From the cell containing the given text, extract its center point as (X, Y) coordinate. 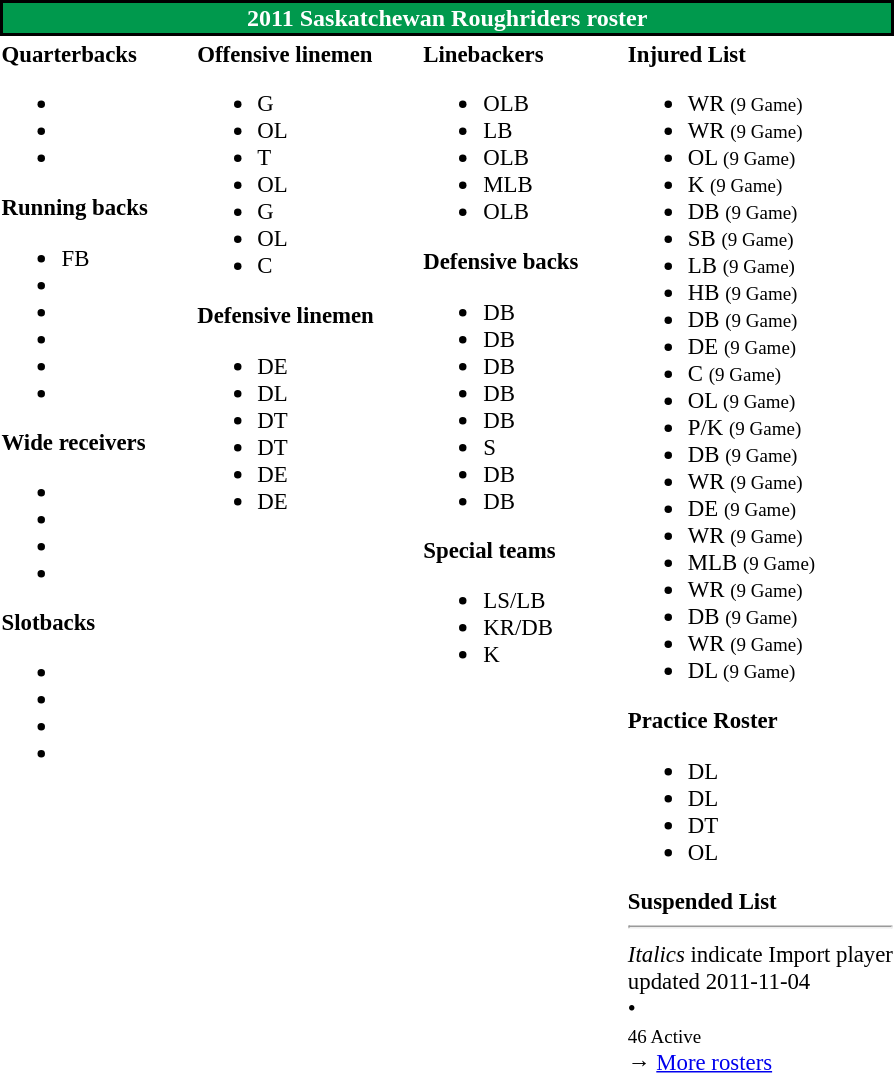
2011 Saskatchewan Roughriders roster (447, 18)
